From the cell containing the given text, extract its center point as (x, y) coordinate. 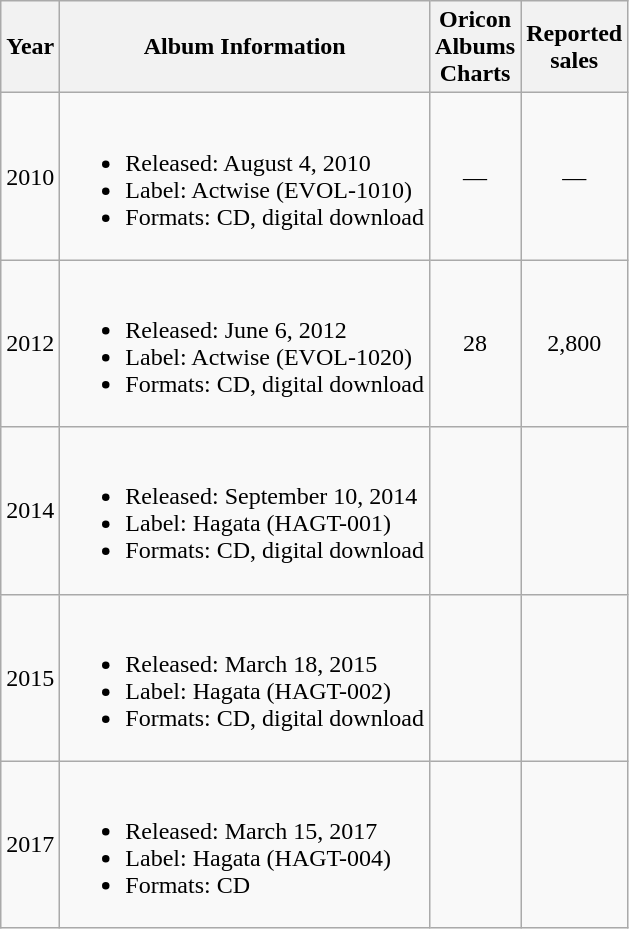
2010 (30, 176)
Album Information (245, 47)
Reportedsales (574, 47)
2012 (30, 344)
OriconAlbumsCharts (476, 47)
Year (30, 47)
Released: September 10, 2014Label: Hagata (HAGT-001)Formats: CD, digital download (245, 510)
Released: March 15, 2017Label: Hagata (HAGT-004)Formats: CD (245, 844)
2017 (30, 844)
28 (476, 344)
2015 (30, 678)
2,800 (574, 344)
Released: March 18, 2015Label: Hagata (HAGT-002)Formats: CD, digital download (245, 678)
Released: June 6, 2012Label: Actwise (EVOL-1020)Formats: CD, digital download (245, 344)
2014 (30, 510)
Released: August 4, 2010Label: Actwise (EVOL-1010)Formats: CD, digital download (245, 176)
